For the text-containing cell, return its midpoint in (X, Y) coordinate format. 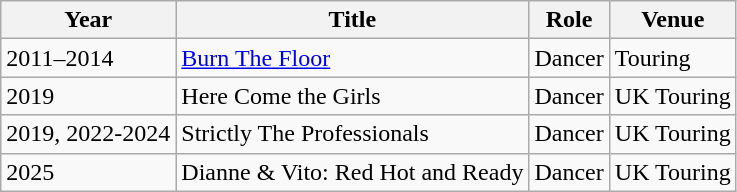
Strictly The Professionals (352, 134)
Role (569, 20)
2019, 2022-2024 (88, 134)
Here Come the Girls (352, 96)
Dianne & Vito: Red Hot and Ready (352, 172)
Venue (672, 20)
Year (88, 20)
2025 (88, 172)
Title (352, 20)
2019 (88, 96)
Touring (672, 58)
2011–2014 (88, 58)
Burn The Floor (352, 58)
